Scan for the cell matching the given text and deliver its [X, Y] coordinate at center. 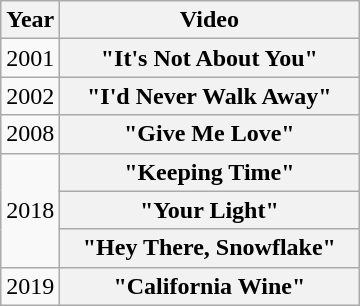
"Hey There, Snowflake" [210, 248]
"California Wine" [210, 286]
"I'd Never Walk Away" [210, 96]
2001 [30, 58]
2008 [30, 134]
Year [30, 20]
2019 [30, 286]
"Keeping Time" [210, 172]
"Your Light" [210, 210]
"Give Me Love" [210, 134]
"It's Not About You" [210, 58]
Video [210, 20]
2018 [30, 210]
2002 [30, 96]
